Provide the (X, Y) coordinate of the cell's center where the given text is located.  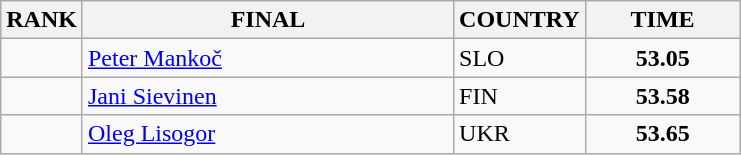
TIME (662, 20)
53.58 (662, 96)
53.05 (662, 58)
SLO (520, 58)
UKR (520, 134)
RANK (42, 20)
53.65 (662, 134)
FINAL (268, 20)
FIN (520, 96)
Peter Mankoč (268, 58)
Oleg Lisogor (268, 134)
Jani Sievinen (268, 96)
COUNTRY (520, 20)
